Search for the cell housing the specified text and yield its (x, y) center coordinate. 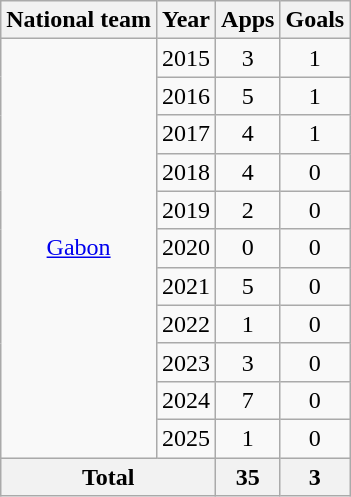
2024 (186, 400)
2022 (186, 324)
Total (108, 477)
2 (248, 210)
Year (186, 20)
Apps (248, 20)
2018 (186, 172)
2025 (186, 438)
7 (248, 400)
35 (248, 477)
2017 (186, 134)
2021 (186, 286)
National team (79, 20)
2023 (186, 362)
Gabon (79, 248)
2019 (186, 210)
2020 (186, 248)
2015 (186, 58)
2016 (186, 96)
Goals (315, 20)
